Return the (x, y) coordinate for the center point of the cell that contains the specified text.  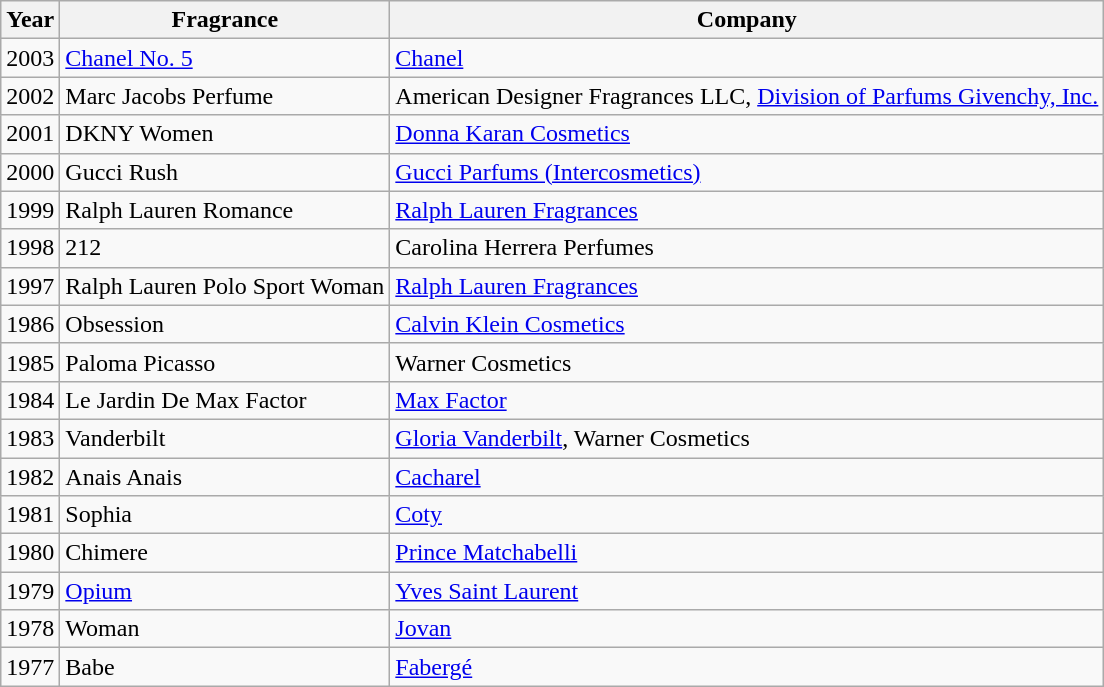
American Designer Fragrances LLC, Division of Parfums Givenchy, Inc. (747, 96)
Sophia (225, 515)
Obsession (225, 324)
1980 (30, 553)
2002 (30, 96)
Woman (225, 629)
Cacharel (747, 477)
1985 (30, 362)
1978 (30, 629)
1984 (30, 400)
Le Jardin De Max Factor (225, 400)
Max Factor (747, 400)
Anais Anais (225, 477)
Fabergé (747, 667)
Chanel No. 5 (225, 58)
Ralph Lauren Romance (225, 210)
1986 (30, 324)
Prince Matchabelli (747, 553)
Gucci Parfums (Intercosmetics) (747, 172)
Ralph Lauren Polo Sport Woman (225, 286)
212 (225, 248)
1979 (30, 591)
Calvin Klein Cosmetics (747, 324)
Coty (747, 515)
Carolina Herrera Perfumes (747, 248)
Chanel (747, 58)
Year (30, 20)
1982 (30, 477)
Marc Jacobs Perfume (225, 96)
1998 (30, 248)
Jovan (747, 629)
Paloma Picasso (225, 362)
Chimere (225, 553)
1999 (30, 210)
2003 (30, 58)
Babe (225, 667)
Gloria Vanderbilt, Warner Cosmetics (747, 438)
Yves Saint Laurent (747, 591)
1981 (30, 515)
1997 (30, 286)
Opium (225, 591)
2001 (30, 134)
1977 (30, 667)
Fragrance (225, 20)
Company (747, 20)
2000 (30, 172)
1983 (30, 438)
Gucci Rush (225, 172)
Donna Karan Cosmetics (747, 134)
Vanderbilt (225, 438)
DKNY Women (225, 134)
Warner Cosmetics (747, 362)
